From the cell containing the given text, extract its center point as (X, Y) coordinate. 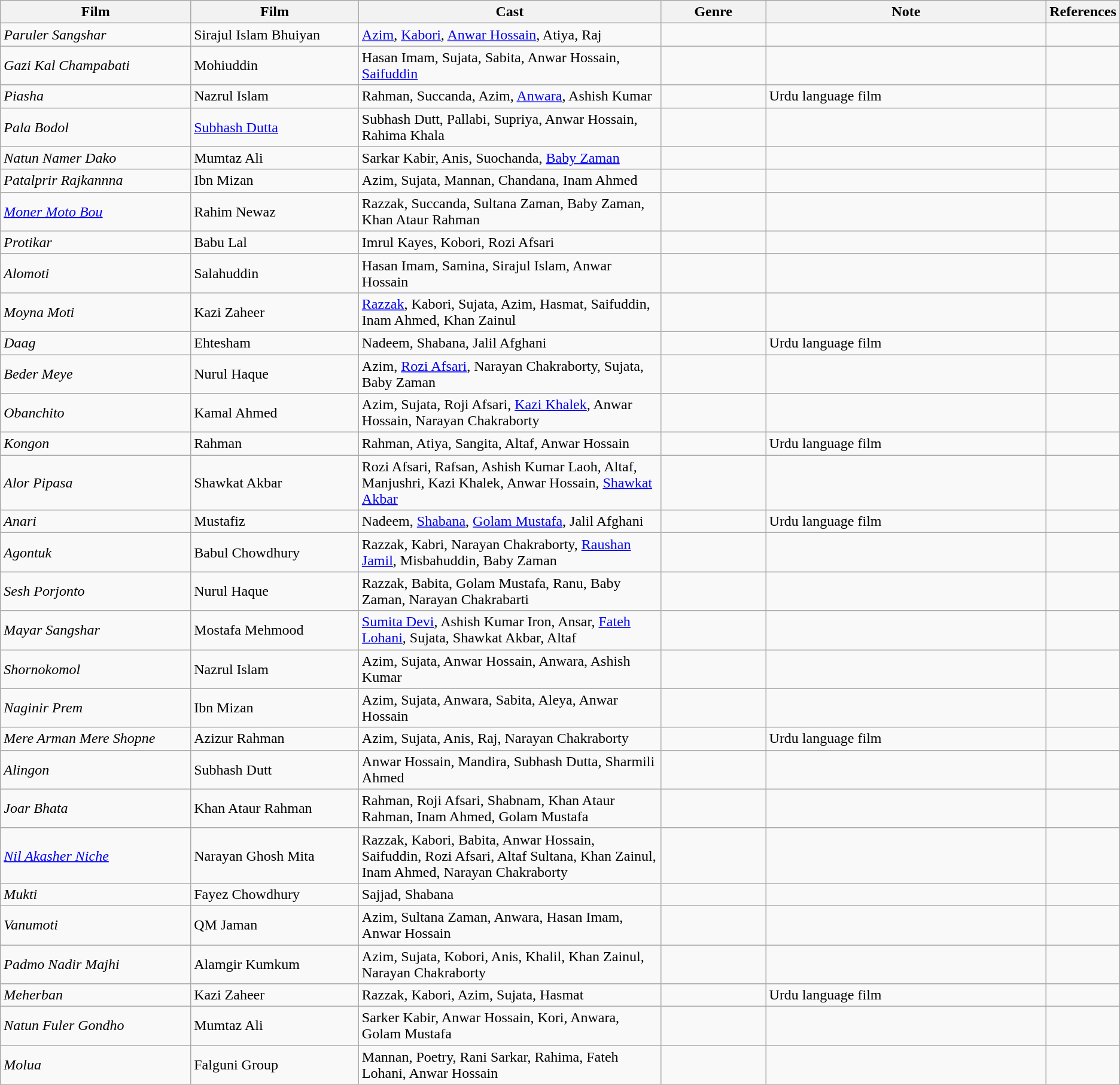
Razzak, Kabori, Babita, Anwar Hossain, Saifuddin, Rozi Afsari, Altaf Sultana, Khan Zainul, Inam Ahmed, Narayan Chakraborty (510, 855)
Azim, Sujata, Mannan, Chandana, Inam Ahmed (510, 181)
Mustafiz (275, 522)
Natun Fuler Gondho (96, 1026)
Imrul Kayes, Kobori, Rozi Afsari (510, 242)
Mukti (96, 894)
Azim, Sujata, Kobori, Anis, Khalil, Khan Zainul, Narayan Chakraborty (510, 964)
Narayan Ghosh Mita (275, 855)
Hasan Imam, Samina, Sirajul Islam, Anwar Hossain (510, 273)
Sarker Kabir, Anwar Hossain, Kori, Anwara, Golam Mustafa (510, 1026)
Razzak, Kabori, Sujata, Azim, Hasmat, Saifuddin, Inam Ahmed, Khan Zainul (510, 312)
Naginir Prem (96, 708)
Cast (510, 12)
Razzak, Kabori, Azim, Sujata, Hasmat (510, 995)
Azizur Rahman (275, 739)
Ehtesham (275, 343)
Azim, Sujata, Roji Afsari, Kazi Khalek, Anwar Hossain, Narayan Chakraborty (510, 413)
Razzak, Babita, Golam Mustafa, Ranu, Baby Zaman, Narayan Chakrabarti (510, 591)
Shornokomol (96, 669)
Joar Bhata (96, 809)
Meherban (96, 995)
Moner Moto Bou (96, 212)
Khan Ataur Rahman (275, 809)
Anwar Hossain, Mandira, Subhash Dutta, Sharmili Ahmed (510, 769)
Mohiuddin (275, 66)
Vanumoti (96, 925)
Azim, Rozi Afsari, Narayan Chakraborty, Sujata, Baby Zaman (510, 373)
Fayez Chowdhury (275, 894)
Rozi Afsari, Rafsan, Ashish Kumar Laoh, Altaf, Manjushri, Kazi Khalek, Anwar Hossain, Shawkat Akbar (510, 483)
Subhash Dutt, Pallabi, Supriya, Anwar Hossain, Rahima Khala (510, 127)
Sesh Porjonto (96, 591)
References (1083, 12)
Nadeem, Shabana, Golam Mustafa, Jalil Afghani (510, 522)
Subhash Dutta (275, 127)
Obanchito (96, 413)
Azim, Sultana Zaman, Anwara, Hasan Imam, Anwar Hossain (510, 925)
Alor Pipasa (96, 483)
Moyna Moti (96, 312)
Rahim Newaz (275, 212)
Babu Lal (275, 242)
Mostafa Mehmood (275, 630)
Nadeem, Shabana, Jalil Afghani (510, 343)
Alomoti (96, 273)
Rahman (275, 444)
Natun Namer Dako (96, 158)
Shawkat Akbar (275, 483)
Alingon (96, 769)
Azim, Sujata, Anwara, Sabita, Aleya, Anwar Hossain (510, 708)
Falguni Group (275, 1065)
Paruler Sangshar (96, 35)
Sajjad, Shabana (510, 894)
Padmo Nadir Majhi (96, 964)
Sarkar Kabir, Anis, Suochanda, Baby Zaman (510, 158)
Gazi Kal Champabati (96, 66)
Pala Bodol (96, 127)
Agontuk (96, 553)
Sumita Devi, Ashish Kumar Iron, Ansar, Fateh Lohani, Sujata, Shawkat Akbar, Altaf (510, 630)
Beder Meye (96, 373)
Piasha (96, 96)
Mannan, Poetry, Rani Sarkar, Rahima, Fateh Lohani, Anwar Hossain (510, 1065)
Anari (96, 522)
Rahman, Roji Afsari, Shabnam, Khan Ataur Rahman, Inam Ahmed, Golam Mustafa (510, 809)
Patalprir Rajkannna (96, 181)
Azim, Sujata, Anis, Raj, Narayan Chakraborty (510, 739)
Razzak, Succanda, Sultana Zaman, Baby Zaman, Khan Ataur Rahman (510, 212)
Rahman, Atiya, Sangita, Altaf, Anwar Hossain (510, 444)
Note (906, 12)
Nil Akasher Niche (96, 855)
Kamal Ahmed (275, 413)
Mayar Sangshar (96, 630)
Alamgir Kumkum (275, 964)
Hasan Imam, Sujata, Sabita, Anwar Hossain, Saifuddin (510, 66)
Subhash Dutt (275, 769)
Kongon (96, 444)
Babul Chowdhury (275, 553)
Rahman, Succanda, Azim, Anwara, Ashish Kumar (510, 96)
Daag (96, 343)
Azim, Kabori, Anwar Hossain, Atiya, Raj (510, 35)
Mere Arman Mere Shopne (96, 739)
Salahuddin (275, 273)
QM Jaman (275, 925)
Molua (96, 1065)
Azim, Sujata, Anwar Hossain, Anwara, Ashish Kumar (510, 669)
Sirajul Islam Bhuiyan (275, 35)
Protikar (96, 242)
Genre (713, 12)
Razzak, Kabri, Narayan Chakraborty, Raushan Jamil, Misbahuddin, Baby Zaman (510, 553)
